Output the [x, y] coordinate of the center of the cell containing the given text.  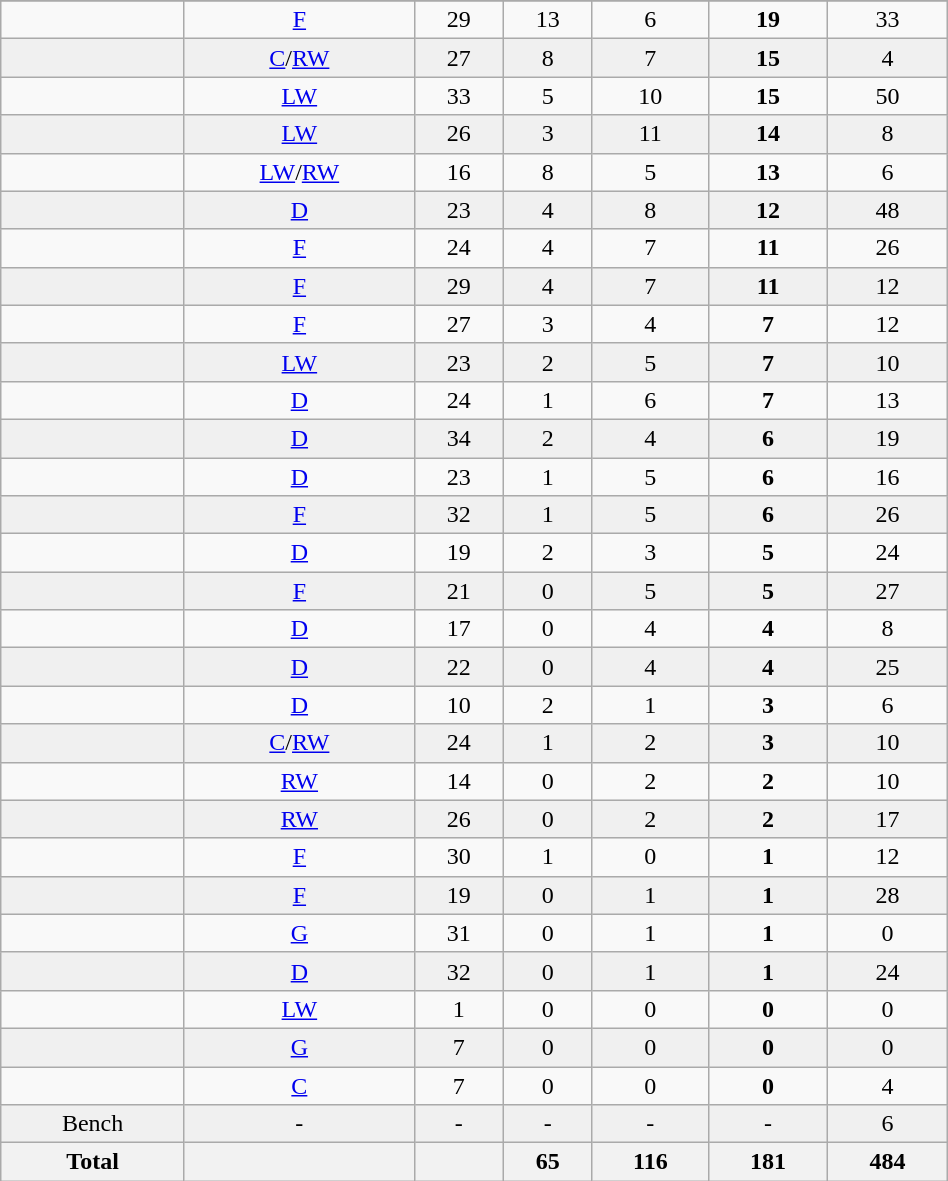
21 [458, 591]
116 [650, 1162]
34 [458, 438]
181 [768, 1162]
Total [93, 1162]
50 [888, 96]
LW/RW [299, 172]
484 [888, 1162]
Bench [93, 1124]
C [299, 1085]
48 [888, 210]
22 [458, 667]
28 [888, 895]
65 [548, 1162]
30 [458, 857]
25 [888, 667]
31 [458, 933]
